From the cell containing the given text, extract its center point as [X, Y] coordinate. 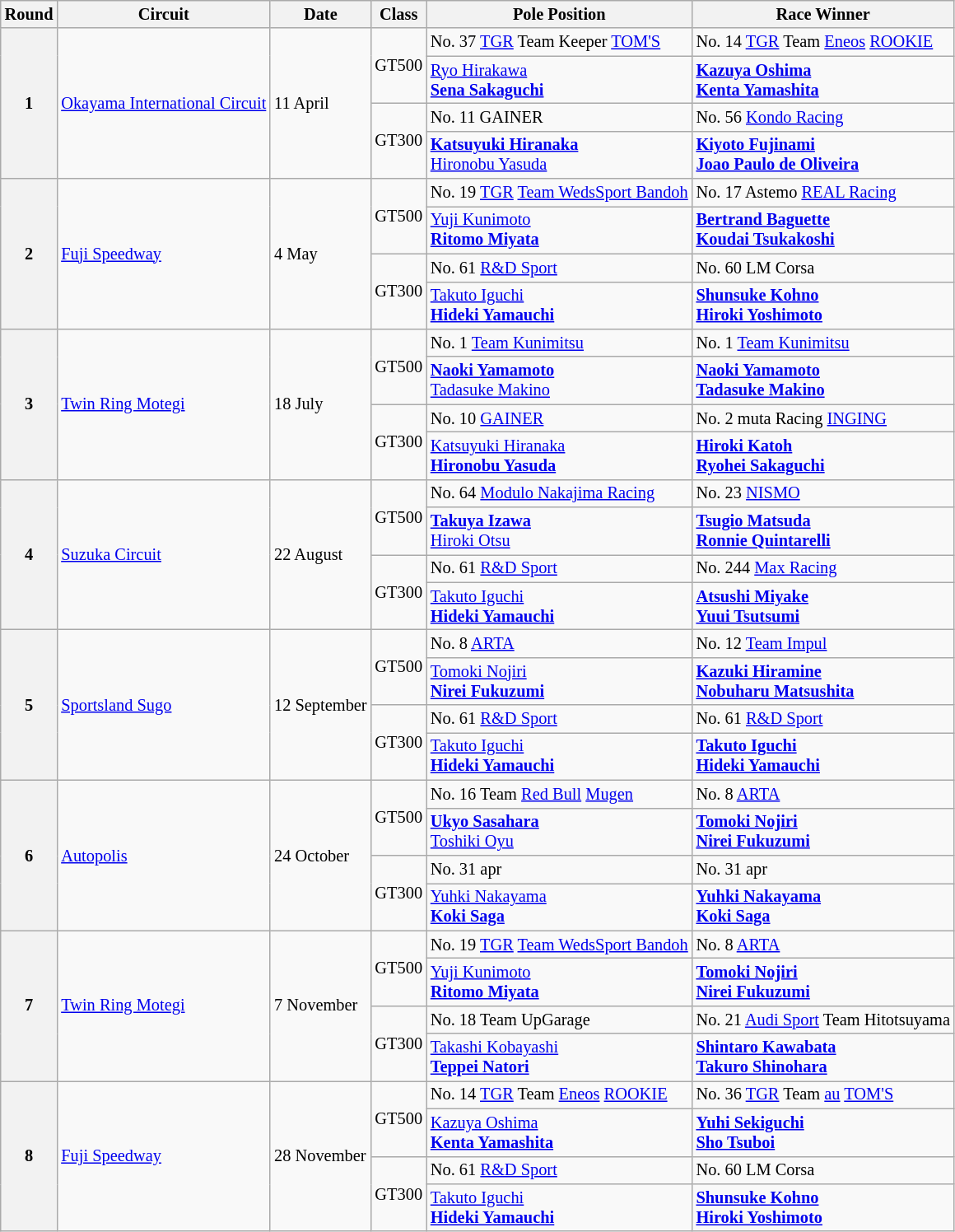
No. 12 Team Impul [823, 643]
No. 17 Astemo REAL Racing [823, 193]
Takuya Izawa Hiroki Otsu [560, 531]
No. 2 muta Racing INGING [823, 418]
No. 56 Kondo Racing [823, 117]
Hiroki Katoh Ryohei Sakaguchi [823, 455]
4 May [320, 254]
Ryo Hirakawa Sena Sakaguchi [560, 80]
No. 64 Modulo Nakajima Racing [560, 493]
7 November [320, 1006]
Pole Position [560, 14]
Shintaro Kawabata Takuro Shinohara [823, 1057]
Bertrand Baguette Koudai Tsukakoshi [823, 230]
6 [30, 855]
7 [30, 1006]
No. 10 GAINER [560, 418]
No. 23 NISMO [823, 493]
11 April [320, 104]
Ukyo Sasahara Toshiki Oyu [560, 832]
18 July [320, 404]
Race Winner [823, 14]
Takashi Kobayashi Teppei Natori [560, 1057]
Sportsland Sugo [163, 705]
Autopolis [163, 855]
Kazuki Hiramine Nobuharu Matsushita [823, 681]
Tsugio Matsuda Ronnie Quintarelli [823, 531]
2 [30, 254]
Round [30, 14]
Okayama International Circuit [163, 104]
Kiyoto Fujinami Joao Paulo de Oliveira [823, 155]
No. 11 GAINER [560, 117]
No. 244 Max Racing [823, 568]
12 September [320, 705]
Atsushi Miyake Yuui Tsutsumi [823, 606]
Date [320, 14]
5 [30, 705]
22 August [320, 555]
Circuit [163, 14]
24 October [320, 855]
1 [30, 104]
No. 16 Team Red Bull Mugen [560, 794]
Suzuka Circuit [163, 555]
Yuhi Sekiguchi Sho Tsuboi [823, 1132]
No. 21 Audi Sport Team Hitotsuyama [823, 1020]
Class [398, 14]
28 November [320, 1156]
3 [30, 404]
No. 37 TGR Team Keeper TOM'S [560, 42]
8 [30, 1156]
No. 18 Team UpGarage [560, 1020]
4 [30, 555]
No. 36 TGR Team au TOM'S [823, 1094]
